Locate the cell with the specified text and output its [X, Y] center coordinate. 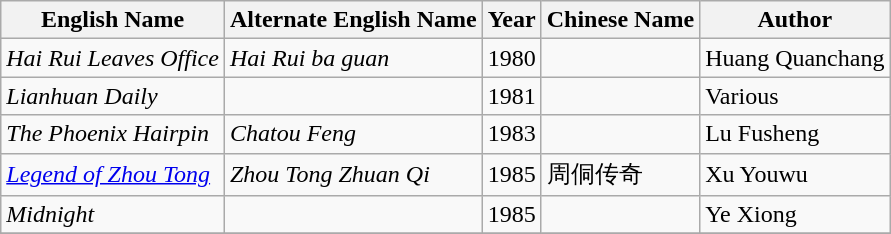
Chatou Feng [353, 134]
Hai Rui ba guan [353, 58]
Lu Fusheng [795, 134]
1981 [512, 96]
Xu Youwu [795, 174]
Year [512, 20]
1983 [512, 134]
The Phoenix Hairpin [113, 134]
Ye Xiong [795, 215]
周侗传奇 [620, 174]
Chinese Name [620, 20]
Legend of Zhou Tong [113, 174]
1980 [512, 58]
English Name [113, 20]
Midnight [113, 215]
Hai Rui Leaves Office [113, 58]
Zhou Tong Zhuan Qi [353, 174]
Author [795, 20]
Alternate English Name [353, 20]
Lianhuan Daily [113, 96]
Huang Quanchang [795, 58]
Various [795, 96]
